Provide the (x, y) coordinate of the cell's center where the given text is located.  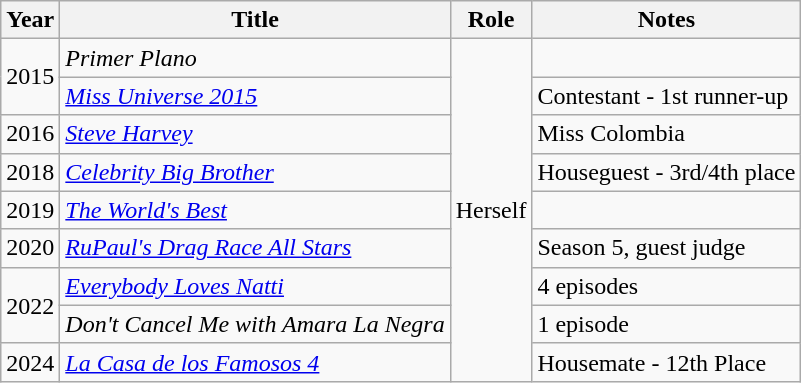
2016 (30, 134)
2018 (30, 172)
The World's Best (255, 210)
Steve Harvey (255, 134)
Contestant - 1st runner-up (666, 96)
Primer Plano (255, 58)
Title (255, 20)
RuPaul's Drag Race All Stars (255, 248)
Year (30, 20)
1 episode (666, 324)
Houseguest - 3rd/4th place (666, 172)
2024 (30, 362)
2019 (30, 210)
Miss Colombia (666, 134)
La Casa de los Famosos 4 (255, 362)
Role (491, 20)
Miss Universe 2015 (255, 96)
2015 (30, 77)
2022 (30, 305)
Housemate - 12th Place (666, 362)
Notes (666, 20)
Everybody Loves Natti (255, 286)
Don't Cancel Me with Amara La Negra (255, 324)
Celebrity Big Brother (255, 172)
2020 (30, 248)
Herself (491, 210)
Season 5, guest judge (666, 248)
4 episodes (666, 286)
